For the text-containing cell, return its midpoint in [X, Y] coordinate format. 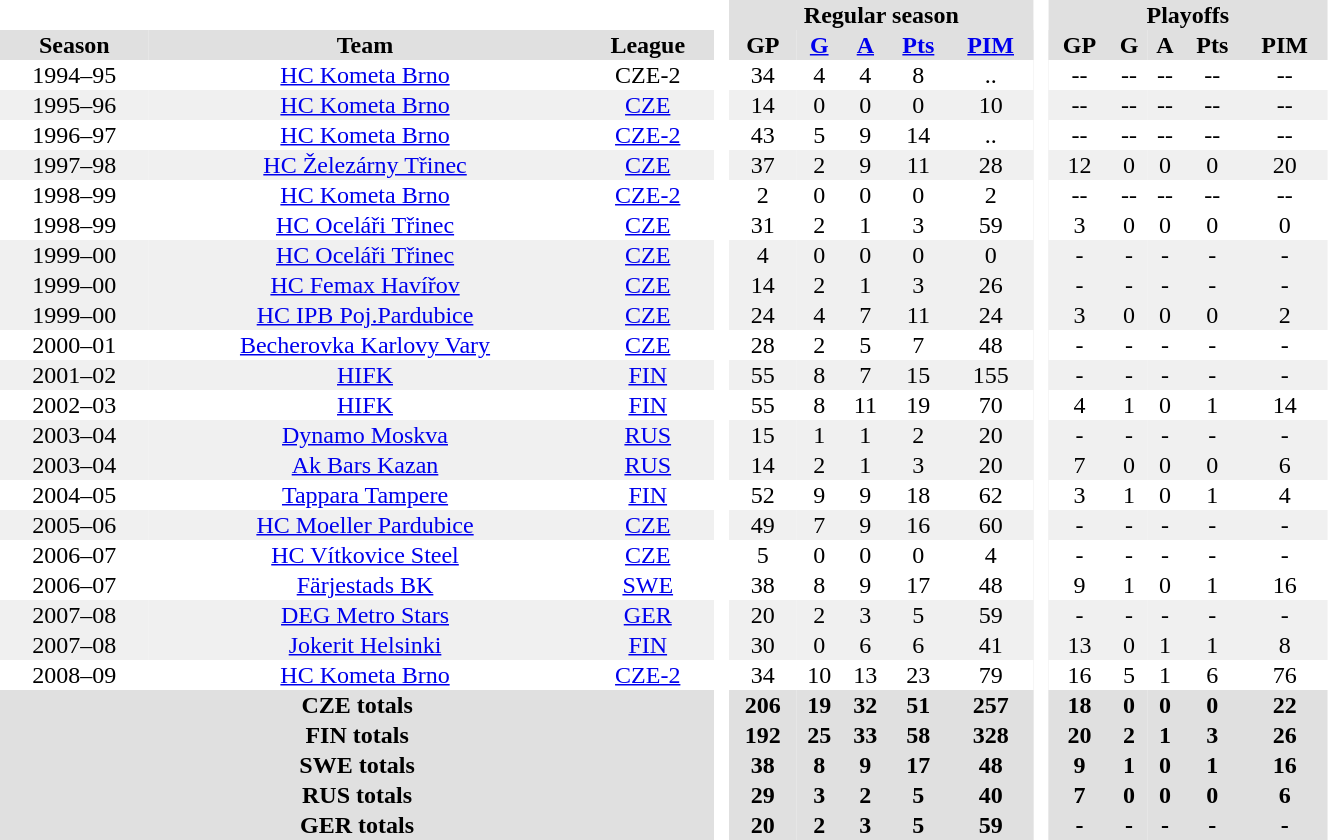
Tappara Tampere [366, 495]
Färjestads BK [366, 585]
Regular season [881, 15]
1996–97 [74, 135]
DEG Metro Stars [366, 615]
HC Moeller Pardubice [366, 525]
25 [819, 735]
257 [990, 705]
Jokerit Helsinki [366, 645]
76 [1284, 675]
Playoffs [1188, 15]
HC IPB Poj.Pardubice [366, 315]
Team [366, 45]
Season [74, 45]
2002–03 [74, 405]
HC Femax Havířov [366, 285]
22 [1284, 705]
SWE totals [357, 765]
31 [762, 225]
58 [918, 735]
2005–06 [74, 525]
Becherovka Karlovy Vary [366, 345]
League [648, 45]
CZE totals [357, 705]
70 [990, 405]
41 [990, 645]
Ak Bars Kazan [366, 465]
2001–02 [74, 375]
12 [1079, 165]
328 [990, 735]
23 [918, 675]
60 [990, 525]
43 [762, 135]
2004–05 [74, 495]
206 [762, 705]
SWE [648, 585]
GER totals [357, 825]
79 [990, 675]
30 [762, 645]
52 [762, 495]
1994–95 [74, 75]
2000–01 [74, 345]
1995–96 [74, 105]
1997–98 [74, 165]
HC Vítkovice Steel [366, 555]
192 [762, 735]
49 [762, 525]
FIN totals [357, 735]
155 [990, 375]
HC Železárny Třinec [366, 165]
RUS totals [357, 795]
2008–09 [74, 675]
GER [648, 615]
33 [865, 735]
29 [762, 795]
37 [762, 165]
51 [918, 705]
32 [865, 705]
62 [990, 495]
40 [990, 795]
Dynamo Moskva [366, 435]
